Search for the cell housing the specified text and yield its (X, Y) center coordinate. 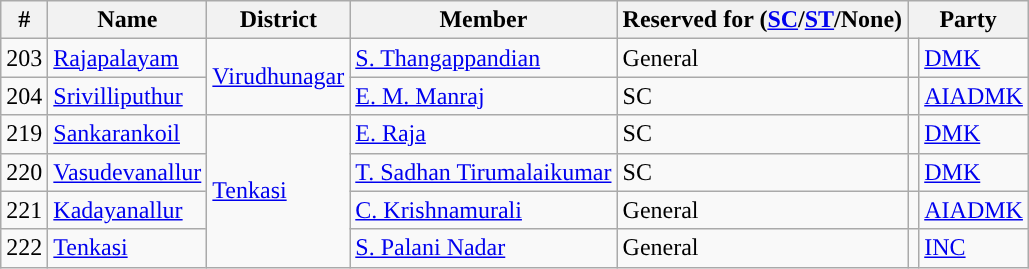
Kadayanallur (128, 210)
E. Raja (484, 134)
Sankarankoil (128, 134)
INC (974, 248)
# (24, 20)
Rajapalayam (128, 58)
Reserved for (SC/ST/None) (762, 20)
District (278, 20)
Vasudevanallur (128, 172)
S. Palani Nadar (484, 248)
E. M. Manraj (484, 96)
S. Thangappandian (484, 58)
Virudhunagar (278, 77)
Srivilliputhur (128, 96)
C. Krishnamurali (484, 210)
Member (484, 20)
T. Sadhan Tirumalaikumar (484, 172)
203 (24, 58)
Party (968, 20)
219 (24, 134)
204 (24, 96)
222 (24, 248)
Name (128, 20)
221 (24, 210)
220 (24, 172)
